Identify which cell holds the provided text, then report its [x, y] central coordinate. 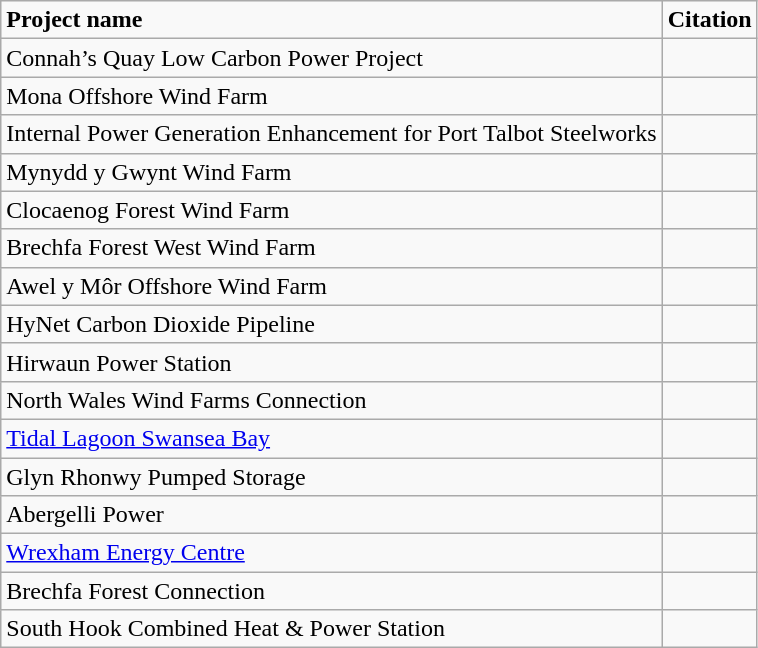
Internal Power Generation Enhancement for Port Talbot Steelworks [332, 134]
Hirwaun Power Station [332, 362]
Glyn Rhonwy Pumped Storage [332, 477]
Brechfa Forest Connection [332, 591]
Connah’s Quay Low Carbon Power Project [332, 58]
HyNet Carbon Dioxide Pipeline [332, 324]
Mona Offshore Wind Farm [332, 96]
North Wales Wind Farms Connection [332, 400]
Tidal Lagoon Swansea Bay [332, 438]
Abergelli Power [332, 515]
Brechfa Forest West Wind Farm [332, 248]
Citation [710, 20]
Awel y Môr Offshore Wind Farm [332, 286]
South Hook Combined Heat & Power Station [332, 629]
Project name [332, 20]
Wrexham Energy Centre [332, 553]
Mynydd y Gwynt Wind Farm [332, 172]
Clocaenog Forest Wind Farm [332, 210]
